Search for the cell housing the specified text and yield its [X, Y] center coordinate. 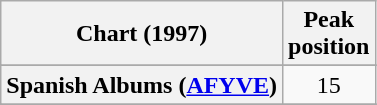
Spanish Albums (AFYVE) [142, 85]
15 [329, 85]
Peak position [329, 34]
Chart (1997) [142, 34]
